Return the [x, y] coordinate for the center point of the cell that contains the specified text.  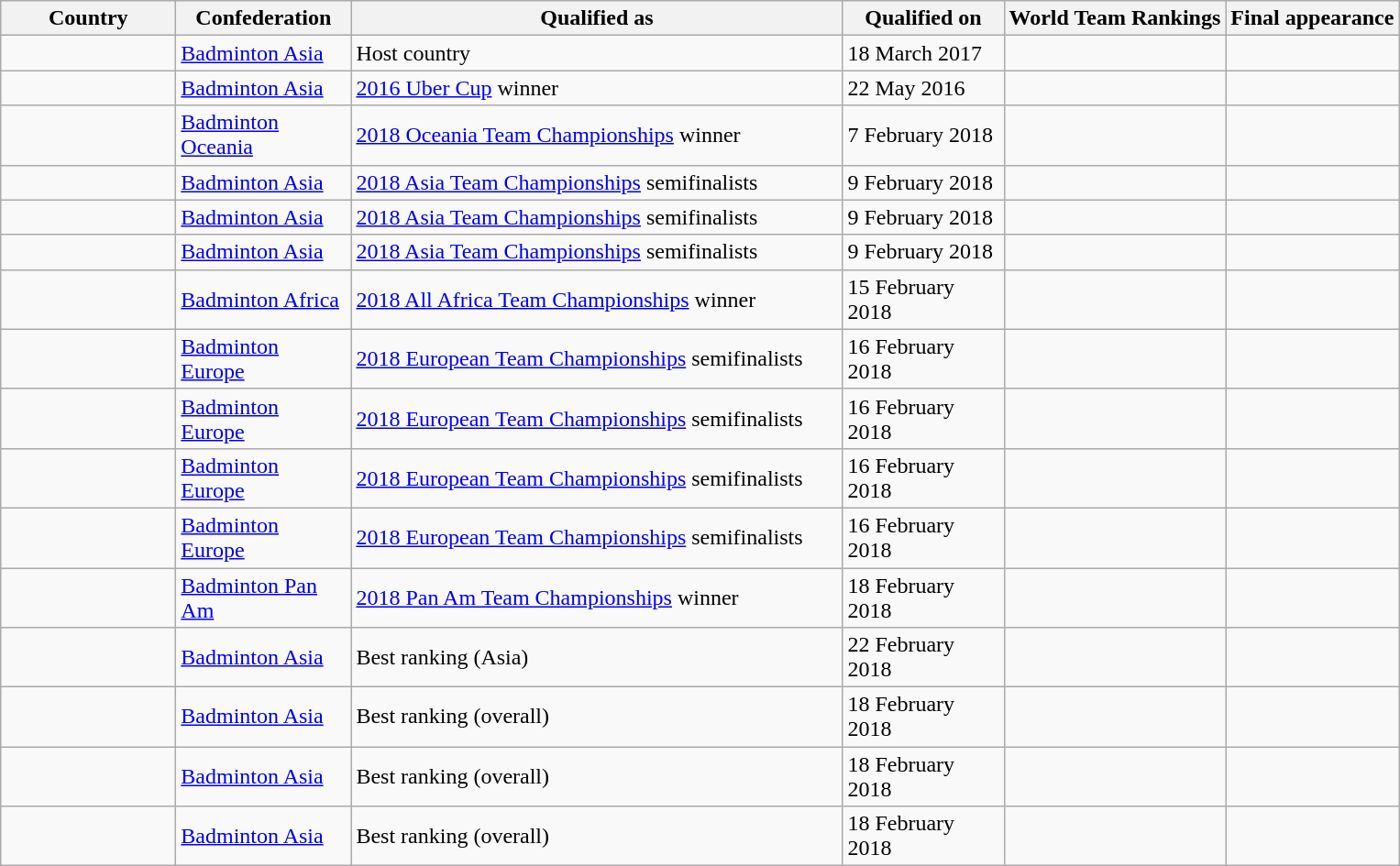
22 February 2018 [923, 658]
Qualified on [923, 18]
Country [88, 18]
World Team Rankings [1115, 18]
Best ranking (Asia) [597, 658]
15 February 2018 [923, 299]
2018 All Africa Team Championships winner [597, 299]
22 May 2016 [923, 88]
2018 Pan Am Team Championships winner [597, 597]
Badminton Africa [264, 299]
Confederation [264, 18]
Host country [597, 53]
2018 Oceania Team Championships winner [597, 136]
Final appearance [1313, 18]
Qualified as [597, 18]
2016 Uber Cup winner [597, 88]
7 February 2018 [923, 136]
Badminton Pan Am [264, 597]
18 March 2017 [923, 53]
Badminton Oceania [264, 136]
